Search for the cell housing the specified text and yield its (X, Y) center coordinate. 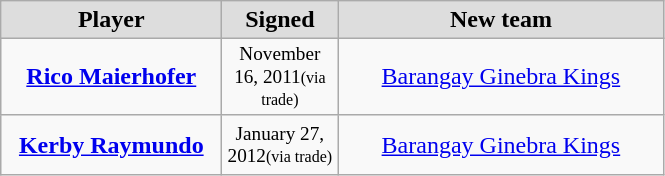
Rico Maierhofer (112, 78)
New team (501, 20)
January 27, 2012(via trade) (280, 145)
Player (112, 20)
November 16, 2011(via trade) (280, 78)
Signed (280, 20)
Kerby Raymundo (112, 145)
